Determine the (X, Y) coordinate at the center of the cell enclosing the given text.  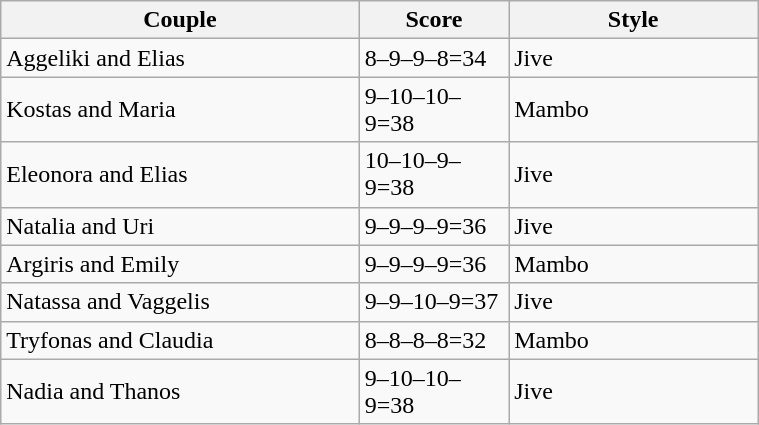
9–9–10–9=37 (434, 302)
8–8–8–8=32 (434, 340)
Natalia and Uri (180, 226)
Eleonora and Elias (180, 174)
Aggeliki and Elias (180, 58)
Score (434, 20)
8–9–9–8=34 (434, 58)
10–10–9–9=38 (434, 174)
Style (634, 20)
Tryfonas and Claudia (180, 340)
Argiris and Emily (180, 264)
Natassa and Vaggelis (180, 302)
Couple (180, 20)
Kostas and Maria (180, 110)
Nadia and Thanos (180, 392)
